Find where the given text appears and provide that cell's center as (X, Y) coordinate. 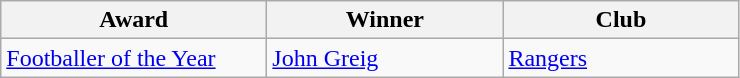
Award (134, 20)
Club (621, 20)
Rangers (621, 58)
John Greig (385, 58)
Winner (385, 20)
Footballer of the Year (134, 58)
